Determine the (x, y) coordinate at the center of the cell enclosing the given text.  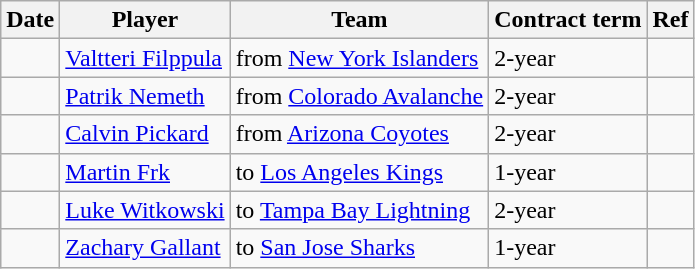
Date (30, 20)
to Tampa Bay Lightning (360, 210)
to San Jose Sharks (360, 248)
Valtteri Filppula (145, 58)
Calvin Pickard (145, 134)
to Los Angeles Kings (360, 172)
Team (360, 20)
from New York Islanders (360, 58)
Contract term (568, 20)
from Colorado Avalanche (360, 96)
Luke Witkowski (145, 210)
Ref (670, 20)
Player (145, 20)
from Arizona Coyotes (360, 134)
Martin Frk (145, 172)
Zachary Gallant (145, 248)
Patrik Nemeth (145, 96)
